Detect which cell encompasses the target text, then output its [x, y] center coordinate. 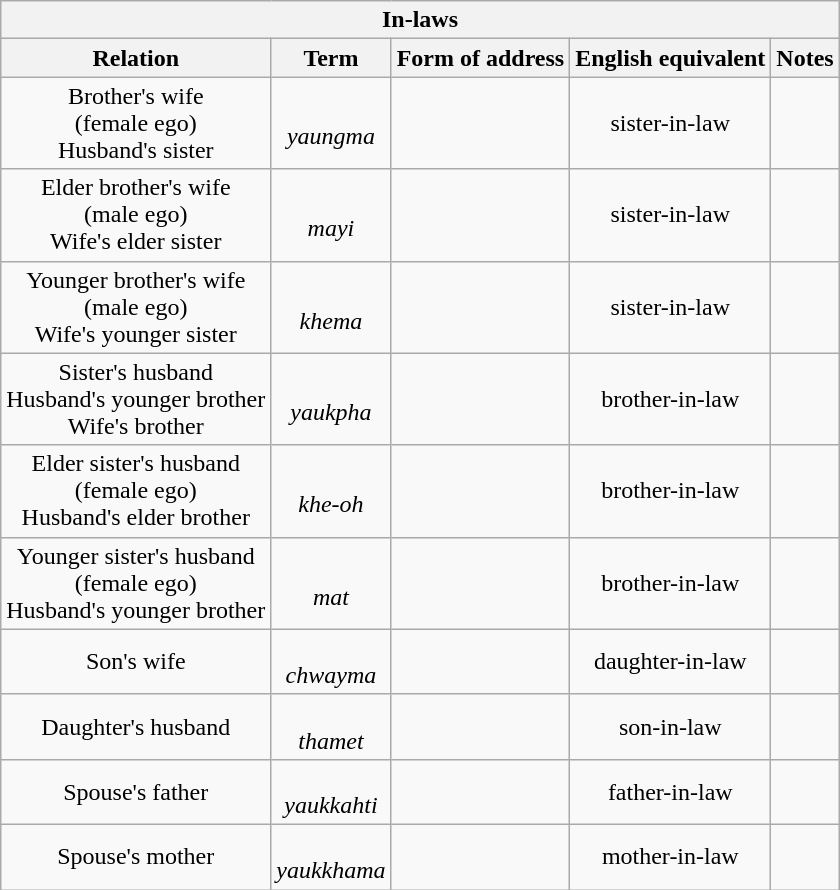
yaukkhama [331, 856]
father-in-law [670, 792]
Sister's husbandHusband's younger brotherWife's brother [136, 399]
son-in-law [670, 726]
yaungma [331, 123]
Younger brother's wife(male ego)Wife's younger sister [136, 307]
chwayma [331, 662]
Elder sister's husband(female ego)Husband's elder brother [136, 491]
khema [331, 307]
mayi [331, 215]
Form of address [480, 58]
Relation [136, 58]
yaukkahti [331, 792]
In-laws [420, 20]
Younger sister's husband(female ego)Husband's younger brother [136, 583]
Elder brother's wife(male ego)Wife's elder sister [136, 215]
khe-oh [331, 491]
Spouse's mother [136, 856]
mat [331, 583]
Notes [805, 58]
Son's wife [136, 662]
yaukpha [331, 399]
Brother's wife(female ego)Husband's sister [136, 123]
Spouse's father [136, 792]
daughter-in-law [670, 662]
Term [331, 58]
English equivalent [670, 58]
mother-in-law [670, 856]
thamet [331, 726]
Daughter's husband [136, 726]
